Return (X, Y) of the center of cell containing provided text 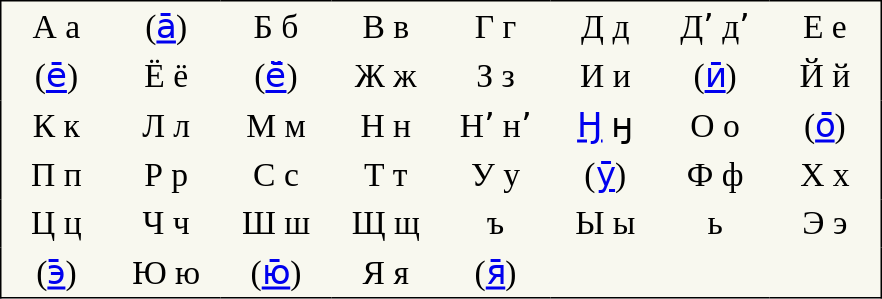
(ӯ) (605, 175)
Л л (166, 125)
Э э (826, 224)
Н н (386, 125)
Е е (826, 26)
М м (276, 125)
Р р (166, 175)
(а̄) (166, 26)
Ж ж (386, 76)
(я̄) (496, 273)
У у (496, 175)
З з (496, 76)
Й й (826, 76)
ь (715, 224)
Дʼ дʼ (715, 26)
Ш ш (276, 224)
Ы ы (605, 224)
О о (715, 125)
Б б (276, 26)
(э̄) (56, 273)
С с (276, 175)
П п (56, 175)
И и (605, 76)
Г г (496, 26)
Ӈ ӈ (605, 125)
Ч ч (166, 224)
Т т (386, 175)
Х х (826, 175)
(е̄) (56, 76)
Я я (386, 273)
Д д (605, 26)
Ф ф (715, 175)
ъ (496, 224)
(ӣ) (715, 76)
Ц ц (56, 224)
А а (56, 26)
Нʼ нʼ (496, 125)
Ё ё (166, 76)
(ю̄) (276, 273)
В в (386, 26)
Щ щ (386, 224)
К к (56, 125)
(ё̄) (276, 76)
(о̄) (826, 125)
Ю ю (166, 273)
